Pinpoint the cell where the given text exists, returning its [X, Y] midpoint coordinate. 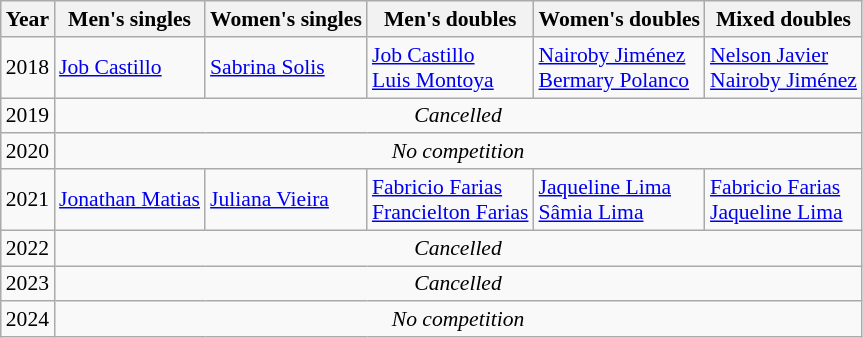
Sabrina Solis [286, 68]
Jonathan Matias [130, 200]
Men's singles [130, 19]
2018 [28, 68]
Job Castillo [130, 68]
2019 [28, 116]
Nelson Javier Nairoby Jiménez [784, 68]
Job Castillo Luis Montoya [450, 68]
2023 [28, 284]
Fabricio Farias Jaqueline Lima [784, 200]
Women's singles [286, 19]
2021 [28, 200]
Mixed doubles [784, 19]
2022 [28, 248]
Men's doubles [450, 19]
Women's doubles [620, 19]
2024 [28, 320]
Jaqueline Lima Sâmia Lima [620, 200]
Juliana Vieira [286, 200]
Fabricio Farias Francielton Farias [450, 200]
Nairoby Jiménez Bermary Polanco [620, 68]
Year [28, 19]
2020 [28, 152]
